Search for the cell housing the specified text and yield its (x, y) center coordinate. 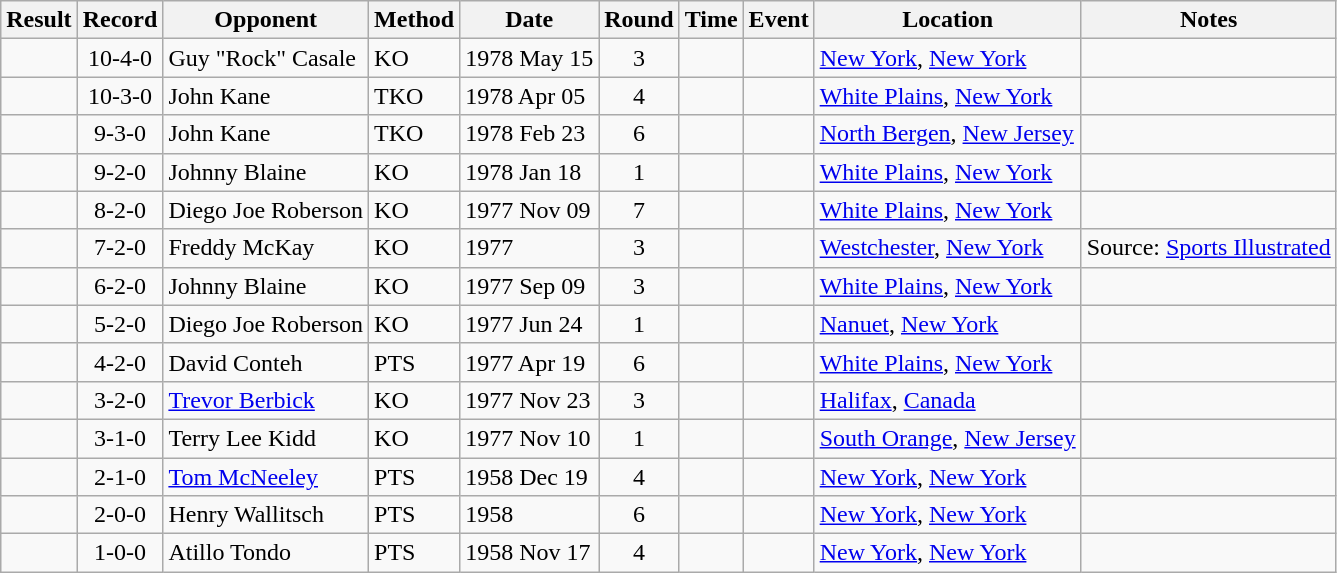
6-2-0 (120, 286)
Tom McNeeley (266, 477)
1978 Jan 18 (530, 172)
1978 May 15 (530, 58)
Method (414, 20)
Round (639, 20)
Result (39, 20)
7-2-0 (120, 248)
5-2-0 (120, 324)
10-4-0 (120, 58)
Terry Lee Kidd (266, 438)
1978 Apr 05 (530, 96)
Atillo Tondo (266, 553)
Freddy McKay (266, 248)
South Orange, New Jersey (948, 438)
8-2-0 (120, 210)
Date (530, 20)
Trevor Berbick (266, 400)
7 (639, 210)
9-2-0 (120, 172)
1958 (530, 515)
Location (948, 20)
Halifax, Canada (948, 400)
Notes (1208, 20)
10-3-0 (120, 96)
4-2-0 (120, 362)
Guy "Rock" Casale (266, 58)
Time (711, 20)
2-1-0 (120, 477)
1958 Dec 19 (530, 477)
Nanuet, New York (948, 324)
1977 Apr 19 (530, 362)
North Bergen, New Jersey (948, 134)
Opponent (266, 20)
1958 Nov 17 (530, 553)
1977 Nov 10 (530, 438)
1978 Feb 23 (530, 134)
1-0-0 (120, 553)
David Conteh (266, 362)
1977 (530, 248)
Henry Wallitsch (266, 515)
3-1-0 (120, 438)
9-3-0 (120, 134)
Event (778, 20)
Westchester, New York (948, 248)
Record (120, 20)
1977 Sep 09 (530, 286)
1977 Nov 09 (530, 210)
Source: Sports Illustrated (1208, 248)
1977 Jun 24 (530, 324)
3-2-0 (120, 400)
1977 Nov 23 (530, 400)
2-0-0 (120, 515)
